Detect which cell encompasses the target text, then output its [x, y] center coordinate. 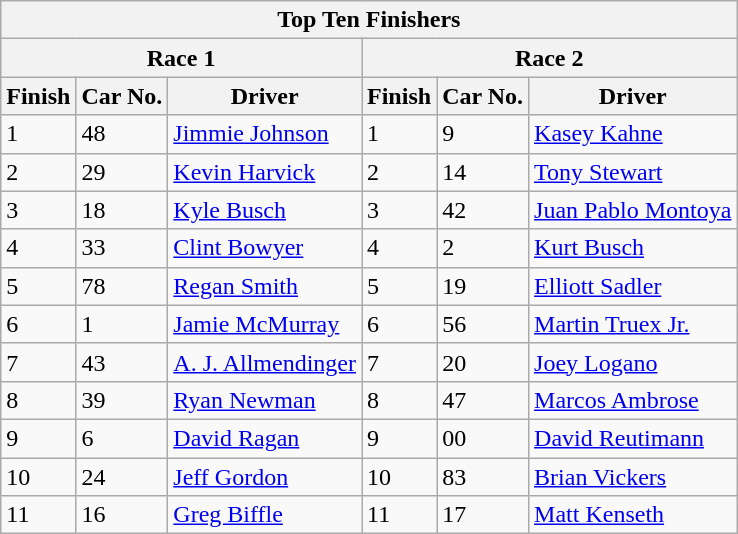
Tony Stewart [633, 172]
Jamie McMurray [265, 324]
Marcos Ambrose [633, 400]
78 [122, 286]
18 [122, 210]
Joey Logano [633, 362]
David Ragan [265, 438]
Race 1 [182, 58]
Regan Smith [265, 286]
Jimmie Johnson [265, 134]
47 [483, 400]
Elliott Sadler [633, 286]
24 [122, 477]
14 [483, 172]
43 [122, 362]
17 [483, 515]
42 [483, 210]
Top Ten Finishers [369, 20]
20 [483, 362]
Kasey Kahne [633, 134]
Clint Bowyer [265, 248]
48 [122, 134]
33 [122, 248]
Martin Truex Jr. [633, 324]
Ryan Newman [265, 400]
19 [483, 286]
A. J. Allmendinger [265, 362]
00 [483, 438]
Kurt Busch [633, 248]
Kyle Busch [265, 210]
Kevin Harvick [265, 172]
56 [483, 324]
16 [122, 515]
Jeff Gordon [265, 477]
Brian Vickers [633, 477]
David Reutimann [633, 438]
83 [483, 477]
39 [122, 400]
Greg Biffle [265, 515]
Matt Kenseth [633, 515]
Juan Pablo Montoya [633, 210]
Race 2 [550, 58]
29 [122, 172]
